Return [x, y] of the center of cell containing provided text 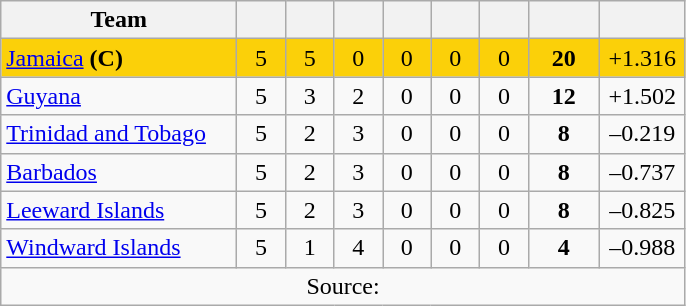
+1.502 [642, 96]
Trinidad and Tobago [119, 134]
Leeward Islands [119, 210]
Source: [344, 286]
–0.737 [642, 172]
20 [564, 58]
–0.988 [642, 248]
1 [310, 248]
–0.219 [642, 134]
Guyana [119, 96]
Windward Islands [119, 248]
Jamaica (C) [119, 58]
–0.825 [642, 210]
Team [119, 20]
Barbados [119, 172]
+1.316 [642, 58]
12 [564, 96]
